Pinpoint the cell where the given text exists, returning its [X, Y] midpoint coordinate. 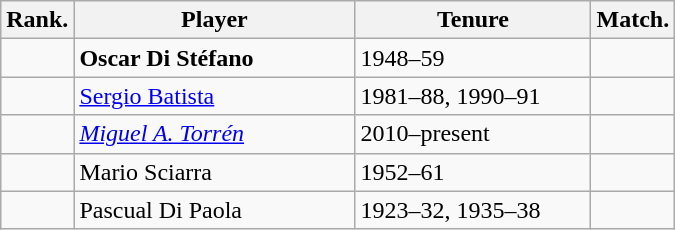
1948–59 [473, 58]
1981–88, 1990–91 [473, 96]
1952–61 [473, 172]
Rank. [38, 20]
Match. [633, 20]
Mario Sciarra [214, 172]
1923–32, 1935–38 [473, 210]
Tenure [473, 20]
Oscar Di Stéfano [214, 58]
Sergio Batista [214, 96]
Player [214, 20]
Miguel A. Torrén [214, 134]
Pascual Di Paola [214, 210]
2010–present [473, 134]
